Identify which cell holds the provided text, then report its [X, Y] central coordinate. 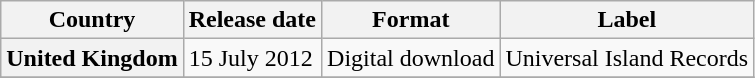
Universal Island Records [627, 58]
Release date [252, 20]
Format [411, 20]
Digital download [411, 58]
United Kingdom [92, 58]
15 July 2012 [252, 58]
Country [92, 20]
Label [627, 20]
